Identify which cell holds the provided text, then report its [X, Y] central coordinate. 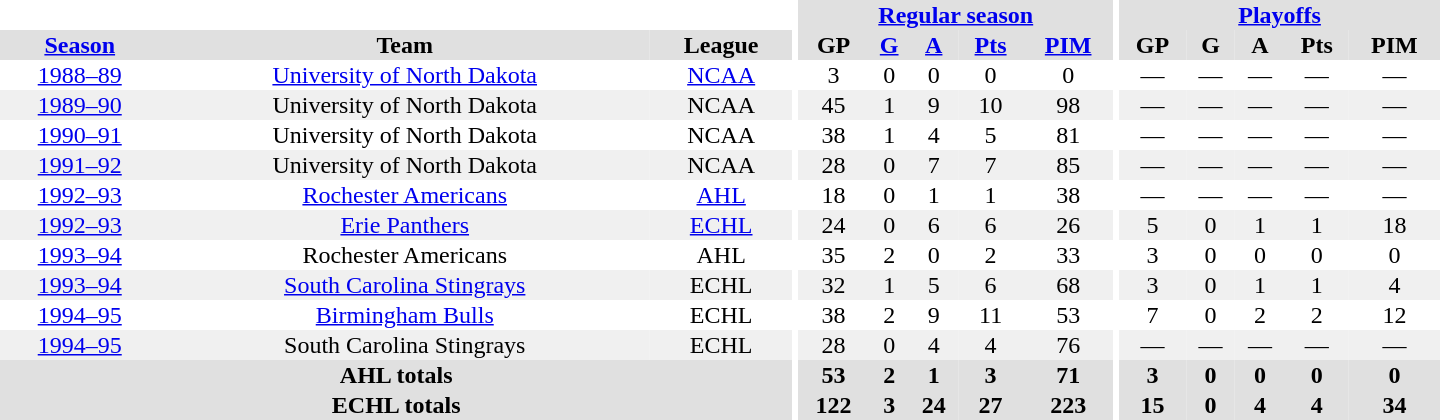
1988–89 [80, 75]
1990–91 [80, 135]
Team [404, 45]
Erie Panthers [404, 225]
33 [1068, 255]
11 [991, 315]
45 [834, 105]
34 [1394, 405]
15 [1152, 405]
122 [834, 405]
Regular season [956, 15]
1989–90 [80, 105]
81 [1068, 135]
71 [1068, 375]
Season [80, 45]
68 [1068, 285]
76 [1068, 345]
League [721, 45]
10 [991, 105]
Birmingham Bulls [404, 315]
26 [1068, 225]
98 [1068, 105]
223 [1068, 405]
85 [1068, 165]
1991–92 [80, 165]
AHL totals [396, 375]
12 [1394, 315]
27 [991, 405]
ECHL totals [396, 405]
Playoffs [1280, 15]
32 [834, 285]
35 [834, 255]
